Return [x, y] of the center of cell containing provided text 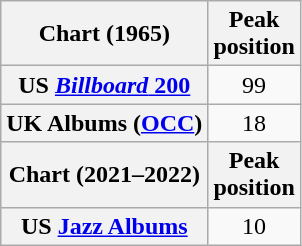
Chart (2021–2022) [104, 174]
UK Albums (OCC) [104, 123]
18 [254, 123]
Chart (1965) [104, 34]
US Jazz Albums [104, 226]
10 [254, 226]
US Billboard 200 [104, 85]
99 [254, 85]
